Search for the cell housing the specified text and yield its [X, Y] center coordinate. 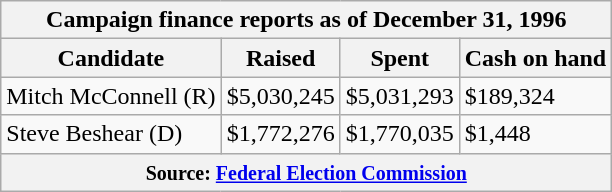
Cash on hand [535, 58]
Raised [280, 58]
$1,770,035 [400, 134]
$1,448 [535, 134]
$5,030,245 [280, 96]
$189,324 [535, 96]
Spent [400, 58]
Campaign finance reports as of December 31, 1996 [306, 20]
Mitch McConnell (R) [111, 96]
$1,772,276 [280, 134]
$5,031,293 [400, 96]
Candidate [111, 58]
Steve Beshear (D) [111, 134]
Source: Federal Election Commission [306, 172]
